Search for the cell housing the specified text and yield its [X, Y] center coordinate. 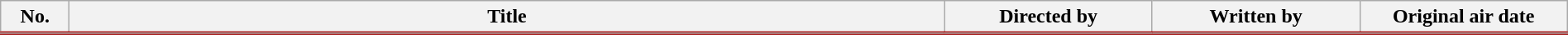
Title [507, 17]
Written by [1255, 17]
No. [35, 17]
Original air date [1464, 17]
Directed by [1049, 17]
